Provide the [X, Y] coordinate of the cell's center where the given text is located.  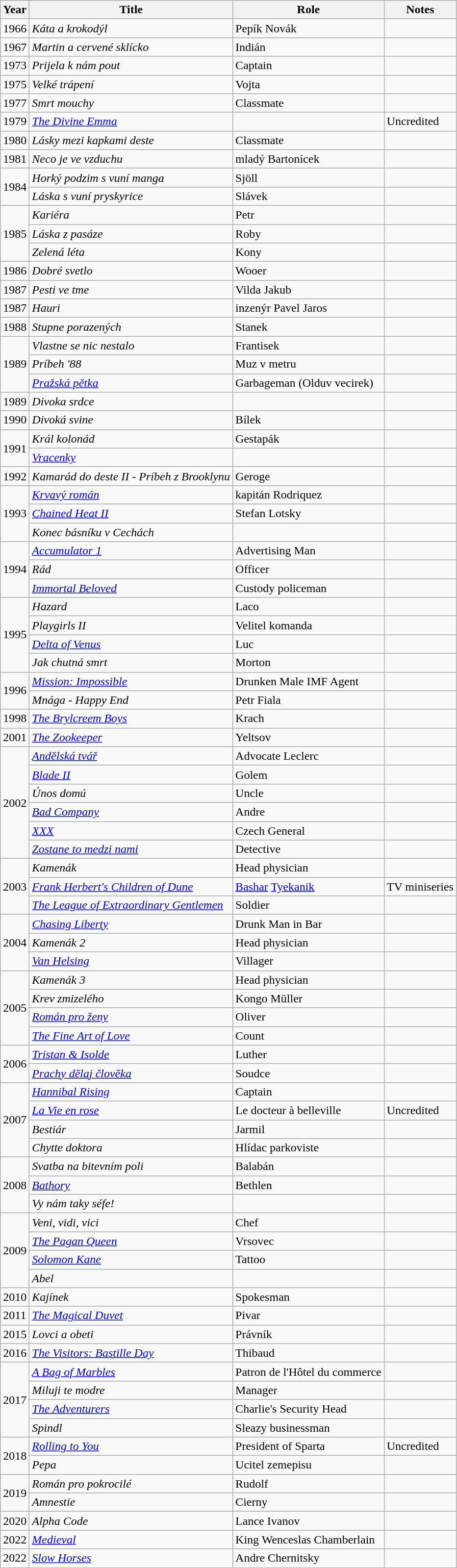
Prijela k nám pout [131, 66]
Kariéra [131, 215]
Veni, vidi, vici [131, 1222]
Stupne porazených [131, 327]
Lovci a obeti [131, 1334]
Horký podzim s vuní manga [131, 177]
Wooer [309, 271]
Count [309, 1036]
Drunken Male IMF Agent [309, 681]
Playgirls II [131, 625]
Rolling to You [131, 1446]
Mission: Impossible [131, 681]
Vilda Jakub [309, 290]
Mnága - Happy End [131, 700]
Sleazy businessman [309, 1428]
The League of Extraordinary Gentlemen [131, 905]
Miluji te modre [131, 1390]
1996 [15, 691]
Kongo Müller [309, 998]
The Fine Art of Love [131, 1036]
1994 [15, 570]
Vrsovec [309, 1241]
Indián [309, 47]
Medieval [131, 1540]
Garbageman (Olduv vecirek) [309, 383]
1986 [15, 271]
Notes [420, 10]
Prachy dělaj člověka [131, 1073]
A Bag of Marbles [131, 1371]
Hlídac parkoviste [309, 1148]
1984 [15, 187]
Kamenák 3 [131, 980]
President of Sparta [309, 1446]
2009 [15, 1250]
2020 [15, 1521]
The Magical Duvet [131, 1316]
Custody policeman [309, 588]
Sjöll [309, 177]
Advertising Man [309, 551]
Bad Company [131, 812]
2001 [15, 737]
Právník [309, 1334]
mladý Bartonícek [309, 159]
Andělská tvář [131, 756]
Yeltsov [309, 737]
Chef [309, 1222]
Láska z pasáze [131, 234]
Soldier [309, 905]
Solomon Kane [131, 1260]
Villager [309, 961]
1973 [15, 66]
Uncle [309, 793]
Chytte doktora [131, 1148]
Vracenky [131, 457]
Vy nám taky séfe! [131, 1204]
Morton [309, 663]
Roby [309, 234]
Spokesman [309, 1297]
Advocate Leclerc [309, 756]
Zelená léta [131, 252]
2004 [15, 943]
Zostane to medzi nami [131, 849]
2017 [15, 1399]
Immortal Beloved [131, 588]
Thibaud [309, 1353]
Chained Heat II [131, 513]
Luc [309, 644]
1990 [15, 420]
Pražská pětka [131, 383]
Tattoo [309, 1260]
Láska s vuní pryskyrice [131, 196]
Czech General [309, 831]
1981 [15, 159]
The Visitors: Bastille Day [131, 1353]
1975 [15, 84]
Frank Herbert's Children of Dune [131, 887]
Krev zmizelého [131, 998]
Title [131, 10]
1966 [15, 28]
Neco je ve vzduchu [131, 159]
Ucitel zemepisu [309, 1465]
Oliver [309, 1017]
2019 [15, 1493]
Frantisek [309, 346]
Andre [309, 812]
Hazard [131, 607]
Chasing Liberty [131, 924]
1977 [15, 103]
2005 [15, 1008]
Balabán [309, 1167]
2002 [15, 802]
2008 [15, 1185]
2010 [15, 1297]
Bethlen [309, 1185]
inzenýr Pavel Jaros [309, 308]
Soudce [309, 1073]
Le docteur à belleville [309, 1110]
La Vie en rose [131, 1110]
Gestapák [309, 439]
Officer [309, 570]
1998 [15, 719]
Bathory [131, 1185]
2011 [15, 1316]
Lásky mezi kapkami deste [131, 140]
1995 [15, 635]
Král kolonád [131, 439]
2015 [15, 1334]
Lance Ivanov [309, 1521]
Bestiár [131, 1129]
Golem [309, 774]
The Adventurers [131, 1409]
Velké trápení [131, 84]
Amnestie [131, 1502]
Patron de l'Hôtel du commerce [309, 1371]
Jak chutná smrt [131, 663]
Blade II [131, 774]
Luther [309, 1054]
1988 [15, 327]
XXX [131, 831]
Petr Fiala [309, 700]
Muz v metru [309, 364]
Andre Chernitsky [309, 1558]
Kajínek [131, 1297]
1992 [15, 476]
Jarmil [309, 1129]
Drunk Man in Bar [309, 924]
Divoká svine [131, 420]
Kamenák 2 [131, 943]
Laco [309, 607]
2016 [15, 1353]
Spindl [131, 1428]
1979 [15, 122]
Slow Horses [131, 1558]
1991 [15, 448]
Cierny [309, 1502]
2018 [15, 1456]
The Divine Emma [131, 122]
Pepík Novák [309, 28]
1980 [15, 140]
Martin a cervené sklícko [131, 47]
Kamenák [131, 868]
Kony [309, 252]
Vlastne se nic nestalo [131, 346]
Divoka srdce [131, 401]
Role [309, 10]
Káta a krokodýl [131, 28]
Charlie's Security Head [309, 1409]
1967 [15, 47]
Van Helsing [131, 961]
2006 [15, 1064]
The Zookeeper [131, 737]
Detective [309, 849]
Year [15, 10]
Rudolf [309, 1484]
Príbeh '88 [131, 364]
Krach [309, 719]
Krvavý román [131, 495]
kapitán Rodriquez [309, 495]
Manager [309, 1390]
2007 [15, 1120]
Román pro pokrocilé [131, 1484]
Accumulator 1 [131, 551]
The Brylcreem Boys [131, 719]
Stefan Lotsky [309, 513]
Geroge [309, 476]
The Pagan Queen [131, 1241]
1993 [15, 513]
Svatba na bitevním poli [131, 1167]
Bílek [309, 420]
Tristan & Isolde [131, 1054]
2003 [15, 887]
Kamarád do deste II - Príbeh z Brooklynu [131, 476]
Román pro ženy [131, 1017]
Hauri [131, 308]
Delta of Venus [131, 644]
Pepa [131, 1465]
Abel [131, 1278]
Únos domú [131, 793]
Hannibal Rising [131, 1092]
Petr [309, 215]
Pesti ve tme [131, 290]
Pivar [309, 1316]
Vojta [309, 84]
Alpha Code [131, 1521]
1985 [15, 233]
Rád [131, 570]
TV miniseries [420, 887]
Smrt mouchy [131, 103]
Slávek [309, 196]
Dobré svetlo [131, 271]
Konec básníku v Cechách [131, 532]
Bashar Tyekanik [309, 887]
Stanek [309, 327]
King Wenceslas Chamberlain [309, 1540]
Velitel komanda [309, 625]
